Identify which cell holds the provided text, then report its (x, y) central coordinate. 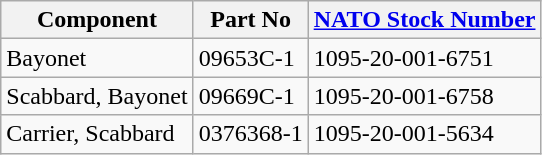
NATO Stock Number (424, 20)
Bayonet (97, 58)
1095-20-001-6758 (424, 96)
Scabbard, Bayonet (97, 96)
Part No (250, 20)
Component (97, 20)
0376368-1 (250, 134)
Carrier, Scabbard (97, 134)
1095-20-001-6751 (424, 58)
09669C-1 (250, 96)
09653C-1 (250, 58)
1095-20-001-5634 (424, 134)
